Return the [X, Y] coordinate for the center point of the cell that contains the specified text.  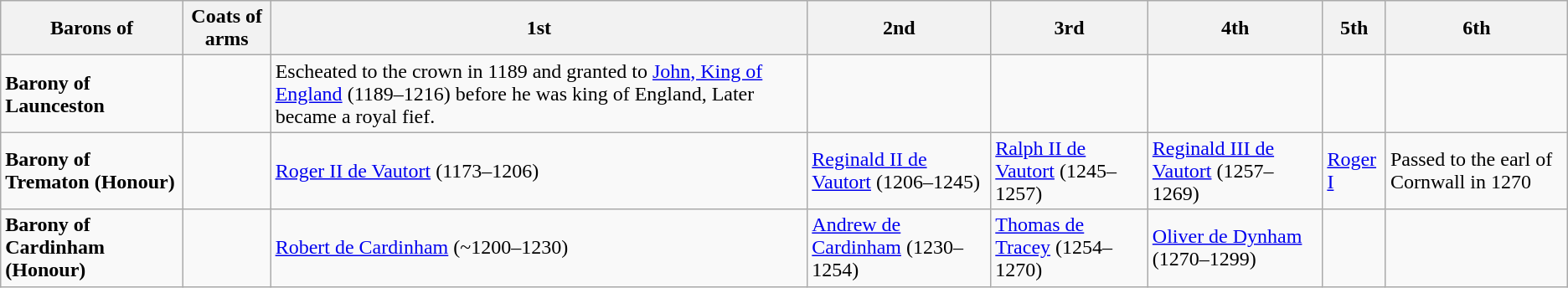
Roger I [1354, 171]
Oliver de Dynham (1270–1299) [1235, 248]
Ralph II de Vautort (1245–1257) [1070, 171]
6th [1476, 28]
Passed to the earl of Cornwall in 1270 [1476, 171]
3rd [1070, 28]
Reginald II de Vautort (1206–1245) [900, 171]
Barons of [92, 28]
Escheated to the crown in 1189 and granted to John, King of England (1189–1216) before he was king of England, Later became a royal fief. [539, 94]
Barony of Cardinham (Honour) [92, 248]
Barony of Launceston [92, 94]
5th [1354, 28]
Reginald III de Vautort (1257–1269) [1235, 171]
Roger II de Vautort (1173–1206) [539, 171]
Andrew de Cardinham (1230–1254) [900, 248]
Barony of Trematon (Honour) [92, 171]
Thomas de Tracey (1254–1270) [1070, 248]
Robert de Cardinham (~1200–1230) [539, 248]
2nd [900, 28]
1st [539, 28]
Coats of arms [226, 28]
4th [1235, 28]
